Capture the cell that displays the provided text and extract its [X, Y] central coordinate. 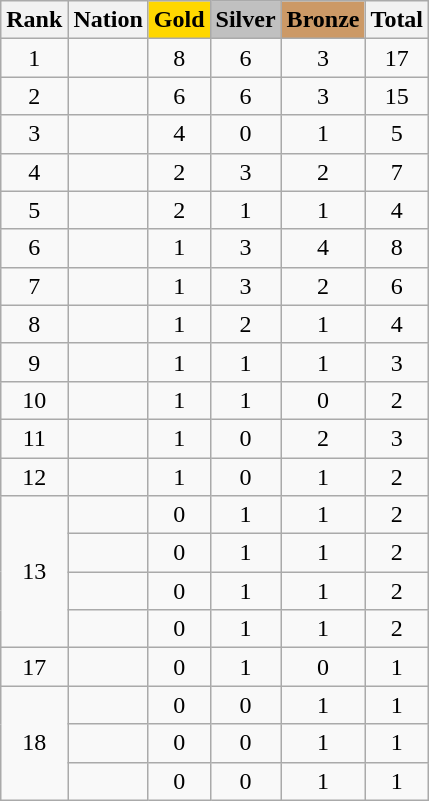
Silver [246, 20]
Total [397, 20]
Nation [108, 20]
13 [34, 572]
11 [34, 438]
18 [34, 743]
10 [34, 400]
Rank [34, 20]
12 [34, 477]
Bronze [323, 20]
15 [397, 96]
Gold [179, 20]
9 [34, 362]
